Scan for the cell matching the given text and deliver its (x, y) coordinate at center. 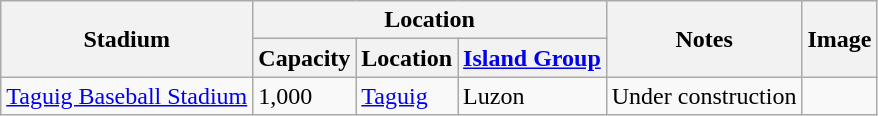
Island Group (532, 58)
Image (840, 39)
Under construction (704, 96)
1,000 (304, 96)
Taguig Baseball Stadium (127, 96)
Luzon (532, 96)
Notes (704, 39)
Taguig (407, 96)
Stadium (127, 39)
Capacity (304, 58)
